Capture the cell that displays the provided text and extract its (x, y) central coordinate. 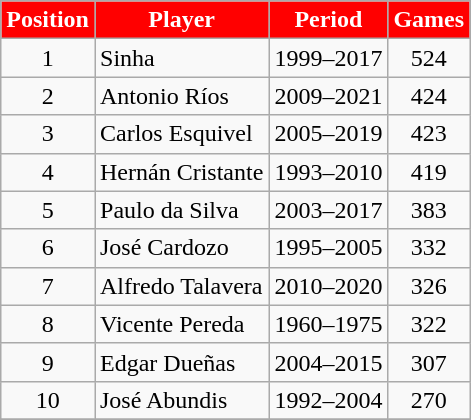
1 (48, 58)
Period (328, 20)
270 (429, 400)
9 (48, 362)
Hernán Cristante (181, 172)
419 (429, 172)
424 (429, 96)
Antonio Ríos (181, 96)
1993–2010 (328, 172)
1995–2005 (328, 248)
Carlos Esquivel (181, 134)
2009–2021 (328, 96)
1999–2017 (328, 58)
Sinha (181, 58)
383 (429, 210)
2003–2017 (328, 210)
3 (48, 134)
Player (181, 20)
5 (48, 210)
2 (48, 96)
8 (48, 324)
10 (48, 400)
1960–1975 (328, 324)
6 (48, 248)
2004–2015 (328, 362)
2010–2020 (328, 286)
524 (429, 58)
Alfredo Talavera (181, 286)
Paulo da Silva (181, 210)
Edgar Dueñas (181, 362)
322 (429, 324)
7 (48, 286)
326 (429, 286)
332 (429, 248)
Games (429, 20)
423 (429, 134)
Position (48, 20)
José Abundis (181, 400)
Vicente Pereda (181, 324)
José Cardozo (181, 248)
4 (48, 172)
1992–2004 (328, 400)
2005–2019 (328, 134)
307 (429, 362)
